Scan for the cell matching the given text and deliver its [x, y] coordinate at center. 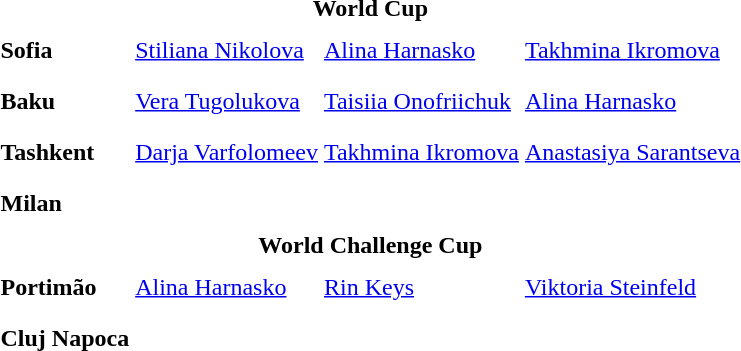
Rin Keys [421, 287]
Stiliana Nikolova [227, 50]
Anastasiya Sarantseva [632, 152]
Vera Tugolukova [227, 101]
Darja Varfolomeev [227, 152]
Viktoria Steinfeld [632, 287]
Taisiia Onofriichuk [421, 101]
